Return the [x, y] coordinate for the center point of the cell that contains the specified text.  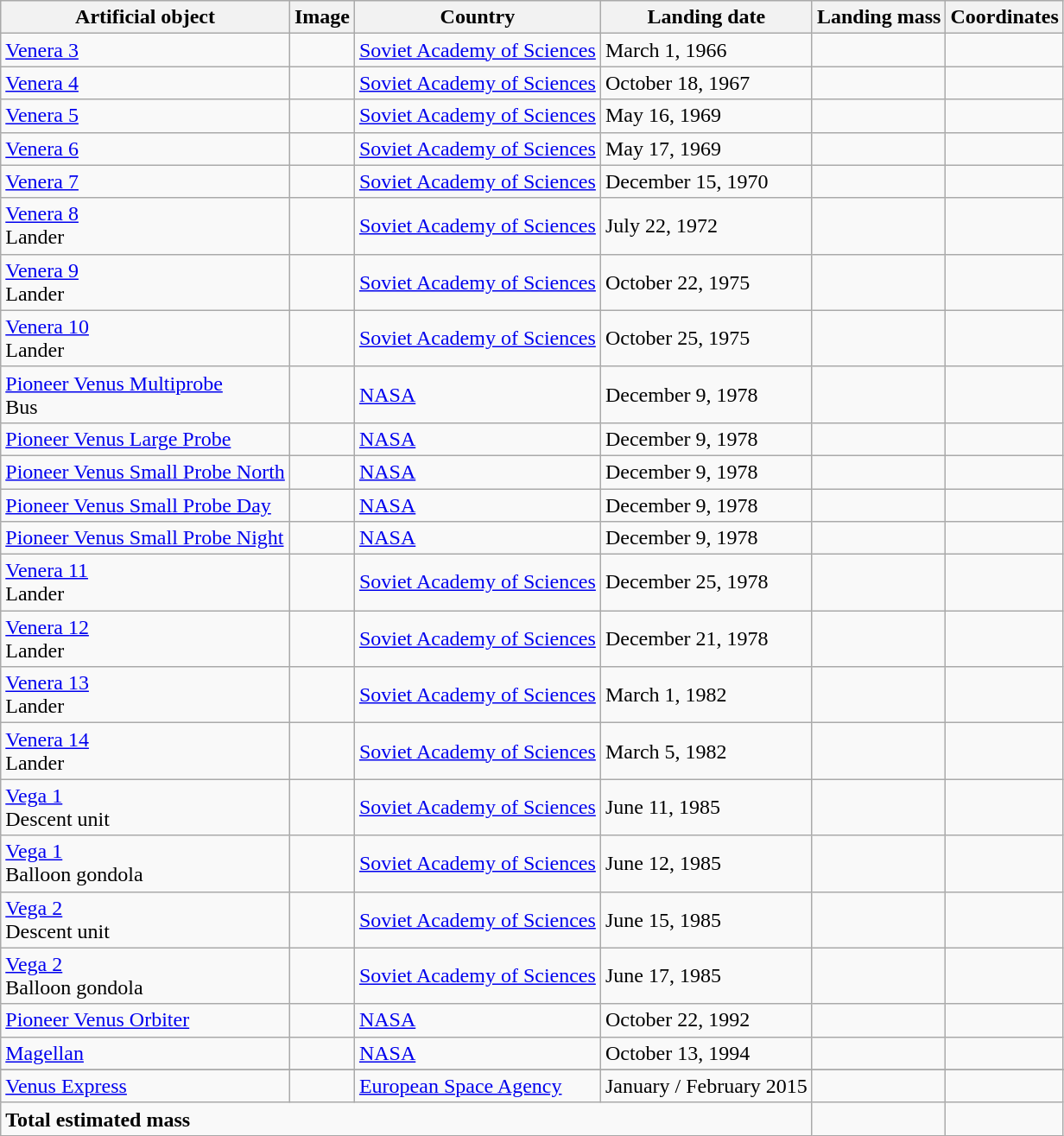
Image [321, 17]
October 22, 1975 [706, 282]
Venera 11Lander [145, 582]
June 15, 1985 [706, 919]
March 1, 1966 [706, 50]
May 17, 1969 [706, 149]
Landing mass [878, 17]
Country [477, 17]
Venera 5 [145, 116]
Venera 13Lander [145, 695]
June 11, 1985 [706, 807]
Vega 2Balloon gondola [145, 976]
June 17, 1985 [706, 976]
Vega 1Balloon gondola [145, 864]
October 25, 1975 [706, 339]
October 18, 1967 [706, 83]
Venera 10Lander [145, 339]
January / February 2015 [706, 1086]
European Space Agency [477, 1086]
Venera 12Lander [145, 639]
December 15, 1970 [706, 181]
Magellan [145, 1053]
Pioneer Venus Small Probe Day [145, 505]
Vega 1Descent unit [145, 807]
Pioneer Venus Small Probe North [145, 472]
Venera 7 [145, 181]
March 5, 1982 [706, 752]
May 16, 1969 [706, 116]
Venera 8Lander [145, 226]
Venera 6 [145, 149]
Pioneer Venus Orbiter [145, 1020]
Venera 3 [145, 50]
October 22, 1992 [706, 1020]
Pioneer Venus MultiprobeBus [145, 394]
Venera 9Lander [145, 282]
June 12, 1985 [706, 864]
Total estimated mass [407, 1119]
October 13, 1994 [706, 1053]
Landing date [706, 17]
Pioneer Venus Small Probe Night [145, 538]
March 1, 1982 [706, 695]
December 21, 1978 [706, 639]
Venus Express [145, 1086]
July 22, 1972 [706, 226]
December 25, 1978 [706, 582]
Vega 2Descent unit [145, 919]
Coordinates [1004, 17]
Artificial object [145, 17]
Venera 4 [145, 83]
Venera 14Lander [145, 752]
Pioneer Venus Large Probe [145, 439]
